Identify which cell holds the provided text, then report its [x, y] central coordinate. 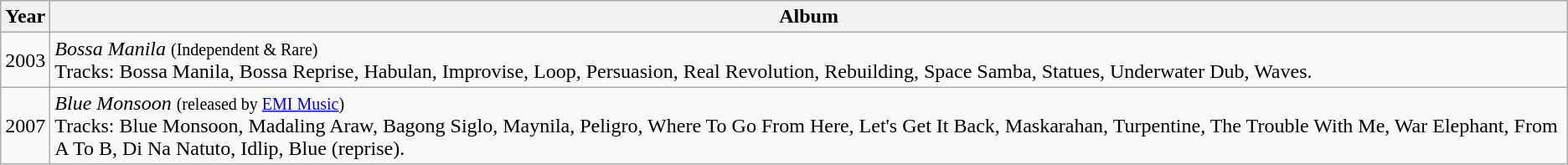
2007 [25, 126]
Album [809, 17]
Year [25, 17]
2003 [25, 60]
